Extract the (X, Y) coordinate from the center of the cell holding the provided text.  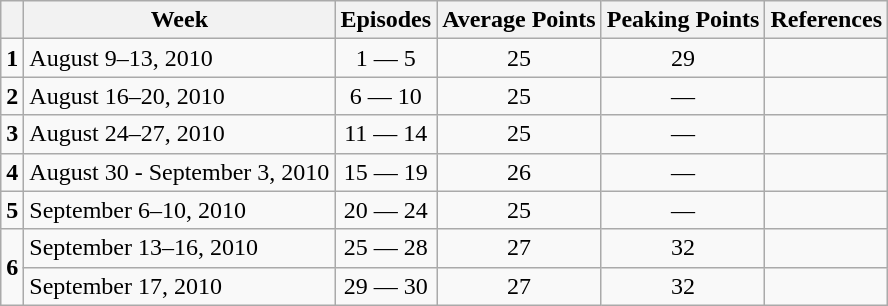
25 — 28 (386, 248)
September 17, 2010 (180, 286)
August 9–13, 2010 (180, 58)
6 (12, 267)
2 (12, 96)
Episodes (386, 20)
Week (180, 20)
Average Points (520, 20)
4 (12, 172)
September 6–10, 2010 (180, 210)
August 16–20, 2010 (180, 96)
29 (683, 58)
Peaking Points (683, 20)
5 (12, 210)
August 30 - September 3, 2010 (180, 172)
26 (520, 172)
References (826, 20)
29 — 30 (386, 286)
1 — 5 (386, 58)
20 — 24 (386, 210)
September 13–16, 2010 (180, 248)
1 (12, 58)
15 — 19 (386, 172)
August 24–27, 2010 (180, 134)
3 (12, 134)
6 — 10 (386, 96)
11 — 14 (386, 134)
